Return [x, y] of the center of cell containing provided text 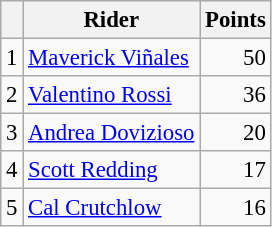
Scott Redding [112, 170]
20 [236, 133]
Rider [112, 20]
36 [236, 95]
Points [236, 20]
1 [12, 58]
16 [236, 208]
Cal Crutchlow [112, 208]
3 [12, 133]
2 [12, 95]
Maverick Viñales [112, 58]
17 [236, 170]
4 [12, 170]
5 [12, 208]
Valentino Rossi [112, 95]
Andrea Dovizioso [112, 133]
50 [236, 58]
